Provide the [X, Y] coordinate of the cell's center where the given text is located.  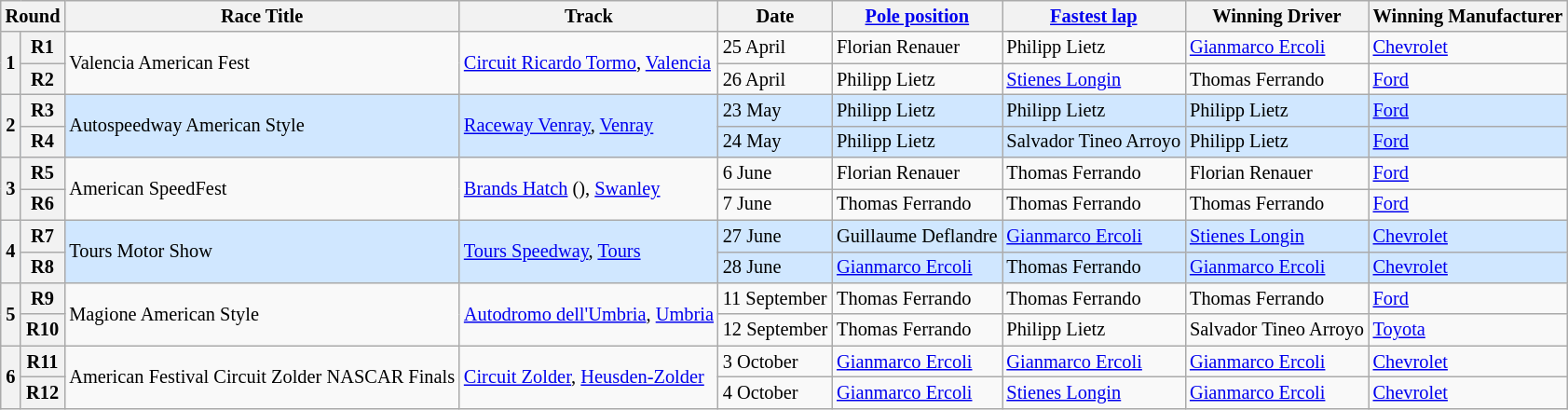
3 October [775, 362]
Raceway Venray, Venray [589, 125]
R2 [43, 79]
1 [11, 63]
R3 [43, 110]
Guillaume Deflandre [917, 236]
Fastest lap [1094, 16]
R7 [43, 236]
R5 [43, 173]
Autodromo dell'Umbria, Umbria [589, 313]
Winning Driver [1276, 16]
Valencia American Fest [262, 63]
Circuit Zolder, Heusden-Zolder [589, 376]
R11 [43, 362]
25 April [775, 48]
Pole position [917, 16]
Autospeedway American Style [262, 125]
R4 [43, 142]
5 [11, 313]
R12 [43, 392]
28 June [775, 267]
American SpeedFest [262, 188]
Track [589, 16]
Tours Motor Show [262, 252]
Circuit Ricardo Tormo, Valencia [589, 63]
Race Title [262, 16]
Toyota [1468, 330]
Winning Manufacturer [1468, 16]
American Festival Circuit Zolder NASCAR Finals [262, 376]
Tours Speedway, Tours [589, 252]
3 [11, 188]
R6 [43, 204]
Round [34, 16]
Brands Hatch (), Swanley [589, 188]
6 [11, 376]
R8 [43, 267]
27 June [775, 236]
2 [11, 125]
23 May [775, 110]
R10 [43, 330]
Date [775, 16]
11 September [775, 298]
6 June [775, 173]
Magione American Style [262, 313]
7 June [775, 204]
12 September [775, 330]
R1 [43, 48]
26 April [775, 79]
R9 [43, 298]
4 October [775, 392]
24 May [775, 142]
4 [11, 252]
